Pinpoint the cell where the given text exists, returning its [X, Y] midpoint coordinate. 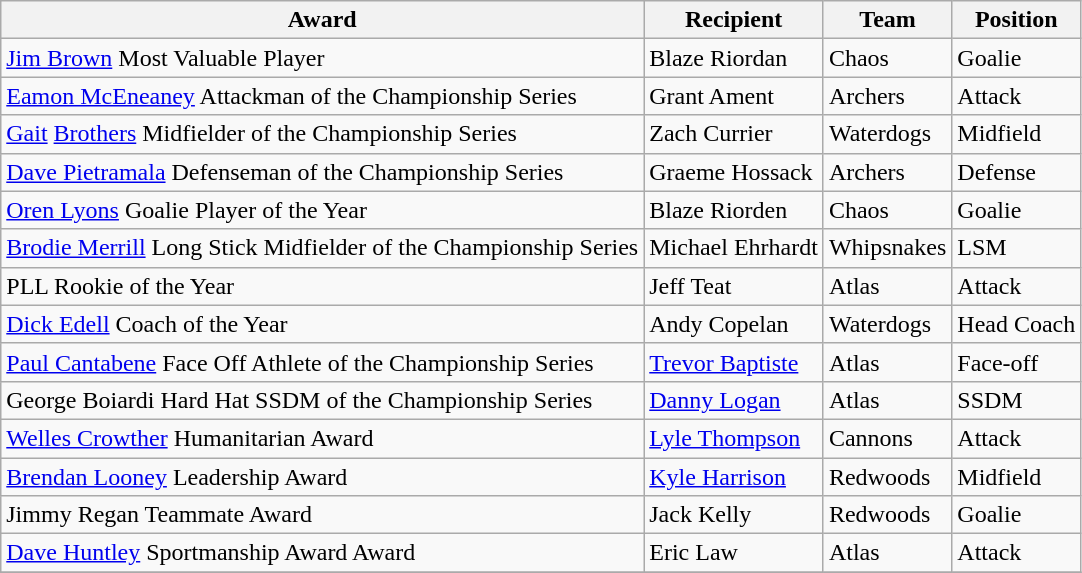
Cannons [887, 438]
Michael Ehrhardt [734, 248]
LSM [1016, 248]
Brodie Merrill Long Stick Midfielder of the Championship Series [322, 248]
Head Coach [1016, 324]
Gait Brothers Midfielder of the Championship Series [322, 134]
SSDM [1016, 400]
George Boiardi Hard Hat SSDM of the Championship Series [322, 400]
Defense [1016, 172]
Team [887, 20]
Whipsnakes [887, 248]
Award [322, 20]
Danny Logan [734, 400]
Grant Ament [734, 96]
Face-off [1016, 362]
Jeff Teat [734, 286]
Dick Edell Coach of the Year [322, 324]
Dave Pietramala Defenseman of the Championship Series [322, 172]
Jack Kelly [734, 515]
Brendan Looney Leadership Award [322, 477]
Andy Copelan [734, 324]
Position [1016, 20]
Jim Brown Most Valuable Player [322, 58]
Oren Lyons Goalie Player of the Year [322, 210]
Paul Cantabene Face Off Athlete of the Championship Series [322, 362]
Recipient [734, 20]
PLL Rookie of the Year [322, 286]
Lyle Thompson [734, 438]
Eamon McEneaney Attackman of the Championship Series [322, 96]
Welles Crowther Humanitarian Award [322, 438]
Dave Huntley Sportmanship Award Award [322, 553]
Trevor Baptiste [734, 362]
Eric Law [734, 553]
Zach Currier [734, 134]
Kyle Harrison [734, 477]
Blaze Riorden [734, 210]
Graeme Hossack [734, 172]
Blaze Riordan [734, 58]
Jimmy Regan Teammate Award [322, 515]
